Locate the cell with the specified text and output its [x, y] center coordinate. 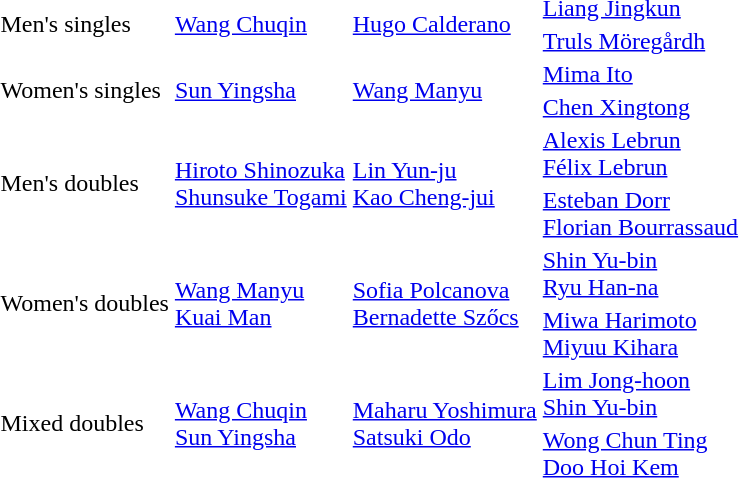
Hiroto Shinozuka Shunsuke Togami [260, 184]
Miwa Harimoto Miyuu Kihara [640, 334]
Sofia Polcanova Bernadette Szőcs [444, 304]
Alexis Lebrun Félix Lebrun [640, 154]
Lin Yun-ju Kao Cheng-jui [444, 184]
Mima Ito [640, 74]
Sun Yingsha [260, 90]
Chen Xingtong [640, 107]
Esteban Dorr Florian Bourrassaud [640, 214]
Shin Yu-bin Ryu Han-na [640, 274]
Wang Manyu [444, 90]
Wang Manyu Kuai Man [260, 304]
Truls Möregårdh [640, 41]
Lim Jong-hoon Shin Yu-bin [640, 394]
